From the cell containing the given text, extract its center point as (X, Y) coordinate. 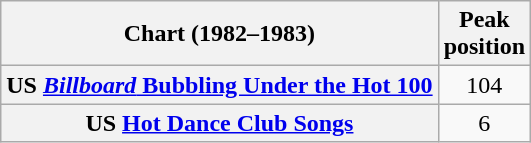
104 (484, 85)
Peakposition (484, 34)
US Hot Dance Club Songs (220, 123)
US Billboard Bubbling Under the Hot 100 (220, 85)
Chart (1982–1983) (220, 34)
6 (484, 123)
